Extract the [X, Y] coordinate from the center of the cell holding the provided text.  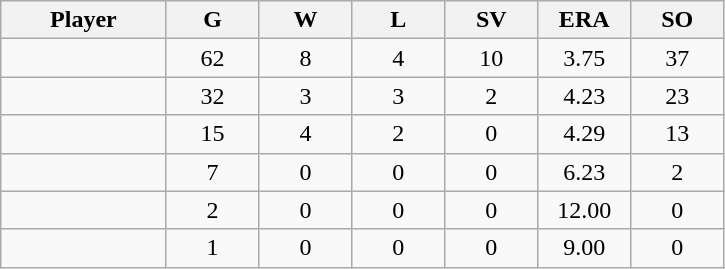
62 [212, 58]
12.00 [584, 210]
8 [306, 58]
15 [212, 134]
ERA [584, 20]
23 [678, 96]
7 [212, 172]
37 [678, 58]
1 [212, 248]
SV [492, 20]
SO [678, 20]
Player [84, 20]
W [306, 20]
32 [212, 96]
9.00 [584, 248]
4.29 [584, 134]
3.75 [584, 58]
4.23 [584, 96]
G [212, 20]
10 [492, 58]
13 [678, 134]
L [398, 20]
6.23 [584, 172]
